Scan for the cell matching the given text and deliver its (X, Y) coordinate at center. 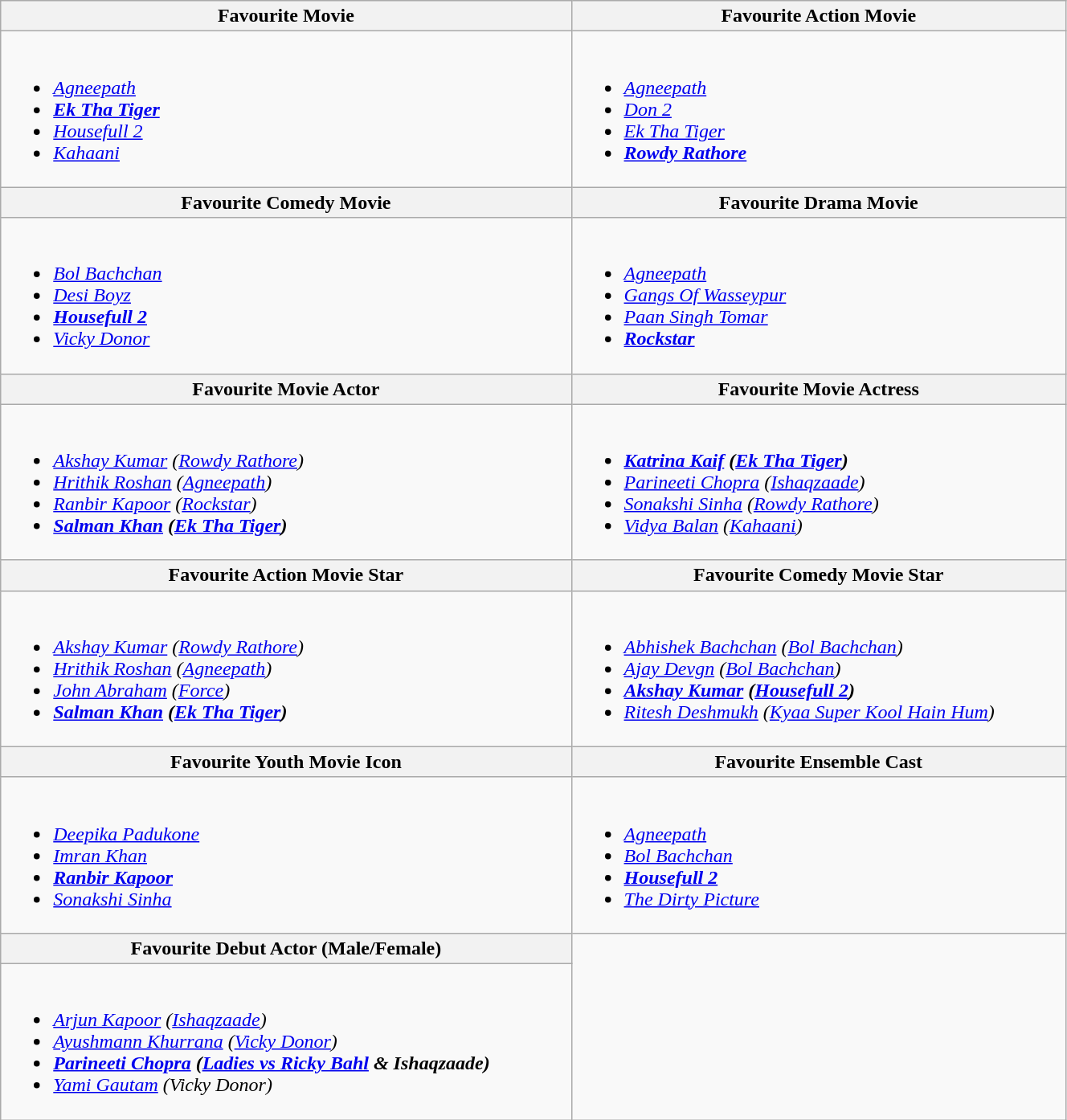
AgneepathGangs Of WasseypurPaan Singh TomarRockstar (818, 296)
AgneepathDon 2Ek Tha TigerRowdy Rathore (818, 109)
Abhishek Bachchan (Bol Bachchan)Ajay Devgn (Bol Bachchan)Akshay Kumar (Housefull 2)Ritesh Deshmukh (Kyaa Super Kool Hain Hum) (818, 668)
Arjun Kapoor (Ishaqzaade)Ayushmann Khurrana (Vicky Donor)Parineeti Chopra (Ladies vs Ricky Bahl & Ishaqzaade)Yami Gautam (Vicky Donor) (286, 1041)
Favourite Action Movie Star (286, 575)
Favourite Movie Actor (286, 389)
Favourite Drama Movie (818, 202)
Favourite Debut Actor (Male/Female) (286, 948)
Favourite Youth Movie Icon (286, 762)
Akshay Kumar (Rowdy Rathore)Hrithik Roshan (Agneepath)John Abraham (Force)Salman Khan (Ek Tha Tiger) (286, 668)
Favourite Movie Actress (818, 389)
Bol BachchanDesi BoyzHousefull 2Vicky Donor (286, 296)
Favourite Comedy Movie Star (818, 575)
Favourite Action Movie (818, 16)
Akshay Kumar (Rowdy Rathore)Hrithik Roshan (Agneepath)Ranbir Kapoor (Rockstar)Salman Khan (Ek Tha Tiger) (286, 482)
Deepika PadukoneImran KhanRanbir KapoorSonakshi Sinha (286, 855)
Favourite Comedy Movie (286, 202)
Favourite Movie (286, 16)
Katrina Kaif (Ek Tha Tiger)Parineeti Chopra (Ishaqzaade)Sonakshi Sinha (Rowdy Rathore)Vidya Balan (Kahaani) (818, 482)
AgneepathBol BachchanHousefull 2The Dirty Picture (818, 855)
Favourite Ensemble Cast (818, 762)
AgneepathEk Tha TigerHousefull 2Kahaani (286, 109)
